Pinpoint the cell where the given text exists, returning its (x, y) midpoint coordinate. 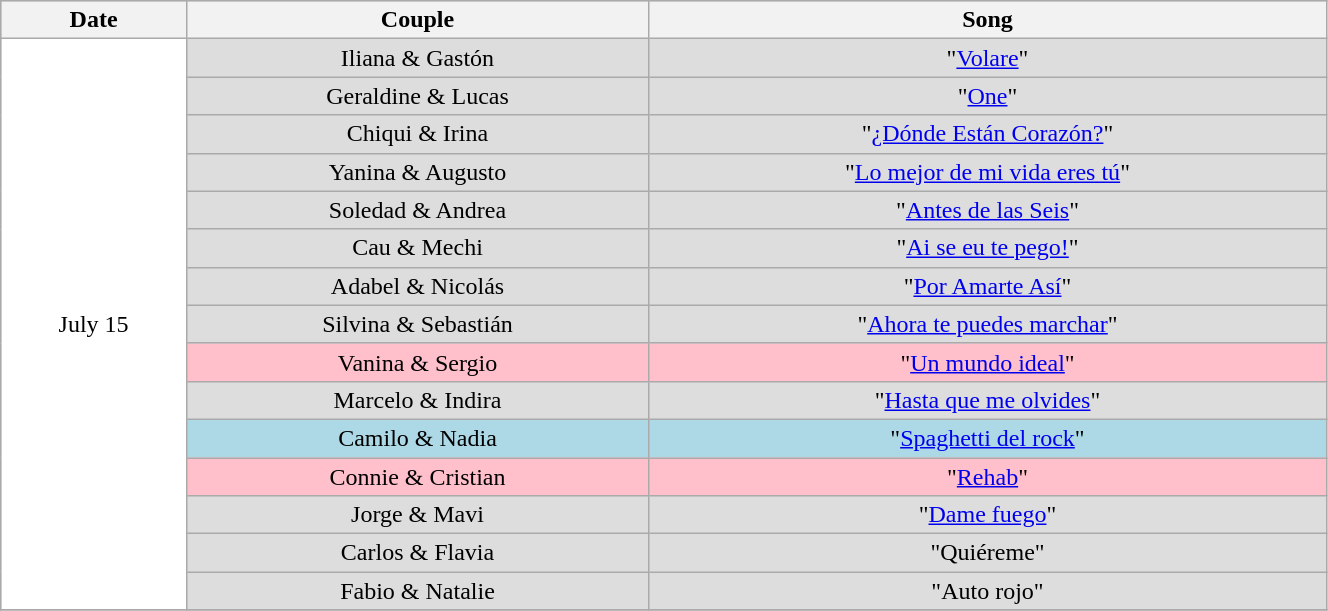
Soledad & Andrea (417, 210)
"Lo mejor de mi vida eres tú" (988, 172)
Jorge & Mavi (417, 515)
Adabel & Nicolás (417, 286)
Fabio & Natalie (417, 591)
Cau & Mechi (417, 248)
"Por Amarte Así" (988, 286)
"Auto rojo" (988, 591)
"Hasta que me olvides" (988, 400)
"Rehab" (988, 477)
Carlos & Flavia (417, 553)
"Volare" (988, 58)
Connie & Cristian (417, 477)
"¿Dónde Están Corazón?" (988, 134)
Geraldine & Lucas (417, 96)
Vanina & Sergio (417, 362)
"Spaghetti del rock" (988, 438)
Marcelo & Indira (417, 400)
"Un mundo ideal" (988, 362)
Song (988, 20)
"One" (988, 96)
July 15 (94, 324)
"Ahora te puedes marchar" (988, 324)
Date (94, 20)
"Dame fuego" (988, 515)
Camilo & Nadia (417, 438)
Silvina & Sebastián (417, 324)
Yanina & Augusto (417, 172)
Chiqui & Irina (417, 134)
Couple (417, 20)
"Ai se eu te pego!" (988, 248)
"Antes de las Seis" (988, 210)
"Quiéreme" (988, 553)
Iliana & Gastón (417, 58)
